Scan for the cell matching the given text and deliver its (X, Y) coordinate at center. 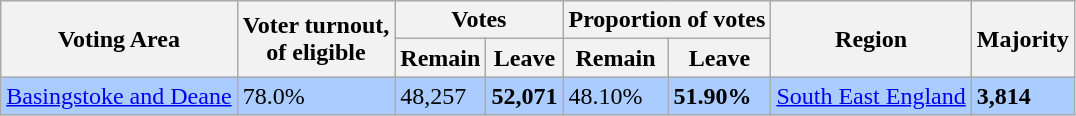
Voter turnout,of eligible (316, 39)
51.90% (720, 96)
52,071 (524, 96)
48,257 (440, 96)
Proportion of votes (667, 20)
78.0% (316, 96)
3,814 (1022, 96)
Majority (1022, 39)
48.10% (616, 96)
Votes (479, 20)
Region (871, 39)
South East England (871, 96)
Voting Area (119, 39)
Basingstoke and Deane (119, 96)
